Output the [X, Y] coordinate of the center of the cell containing the given text.  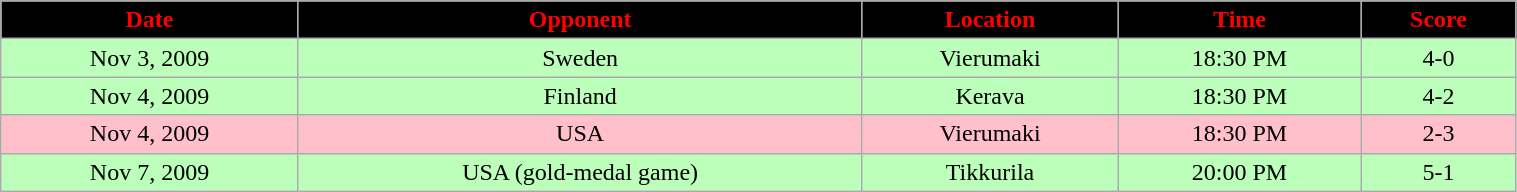
5-1 [1438, 172]
Time [1240, 20]
USA (gold-medal game) [580, 172]
4-0 [1438, 58]
Sweden [580, 58]
Finland [580, 96]
20:00 PM [1240, 172]
2-3 [1438, 134]
Location [990, 20]
Kerava [990, 96]
Nov 7, 2009 [150, 172]
Nov 3, 2009 [150, 58]
Opponent [580, 20]
Score [1438, 20]
4-2 [1438, 96]
USA [580, 134]
Tikkurila [990, 172]
Date [150, 20]
